Determine the (x, y) coordinate at the center of the cell enclosing the given text.  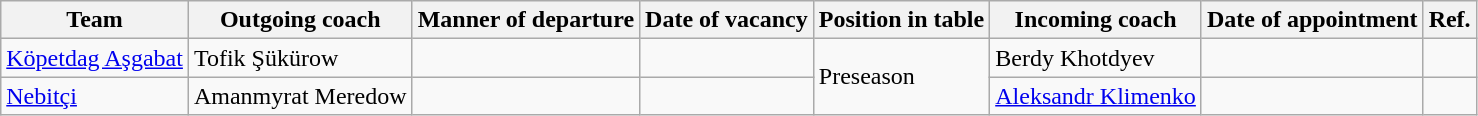
Amanmyrat Meredow (300, 96)
Aleksandr Klimenko (1096, 96)
Köpetdag Aşgabat (95, 58)
Position in table (901, 20)
Tofik Şükürow (300, 58)
Team (95, 20)
Manner of departure (526, 20)
Ref. (1450, 20)
Preseason (901, 77)
Berdy Khotdyev (1096, 58)
Nebitçi (95, 96)
Outgoing coach (300, 20)
Date of appointment (1312, 20)
Incoming coach (1096, 20)
Date of vacancy (727, 20)
